Determine the [X, Y] coordinate at the center of the cell enclosing the given text.  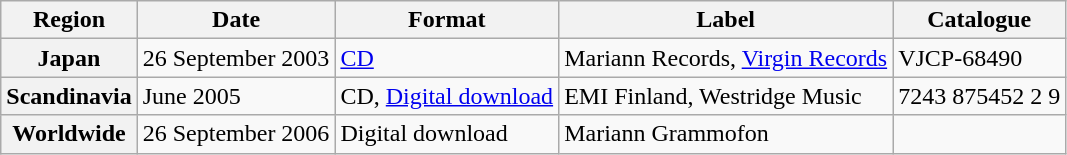
June 2005 [236, 96]
CD, Digital download [447, 96]
Catalogue [980, 20]
Region [69, 20]
Worldwide [69, 134]
VJCP-68490 [980, 58]
7243 875452 2 9 [980, 96]
Label [726, 20]
Format [447, 20]
Mariann Grammofon [726, 134]
CD [447, 58]
Date [236, 20]
Mariann Records, Virgin Records [726, 58]
Japan [69, 58]
Scandinavia [69, 96]
Digital download [447, 134]
26 September 2003 [236, 58]
EMI Finland, Westridge Music [726, 96]
26 September 2006 [236, 134]
